Detect which cell encompasses the target text, then output its (X, Y) center coordinate. 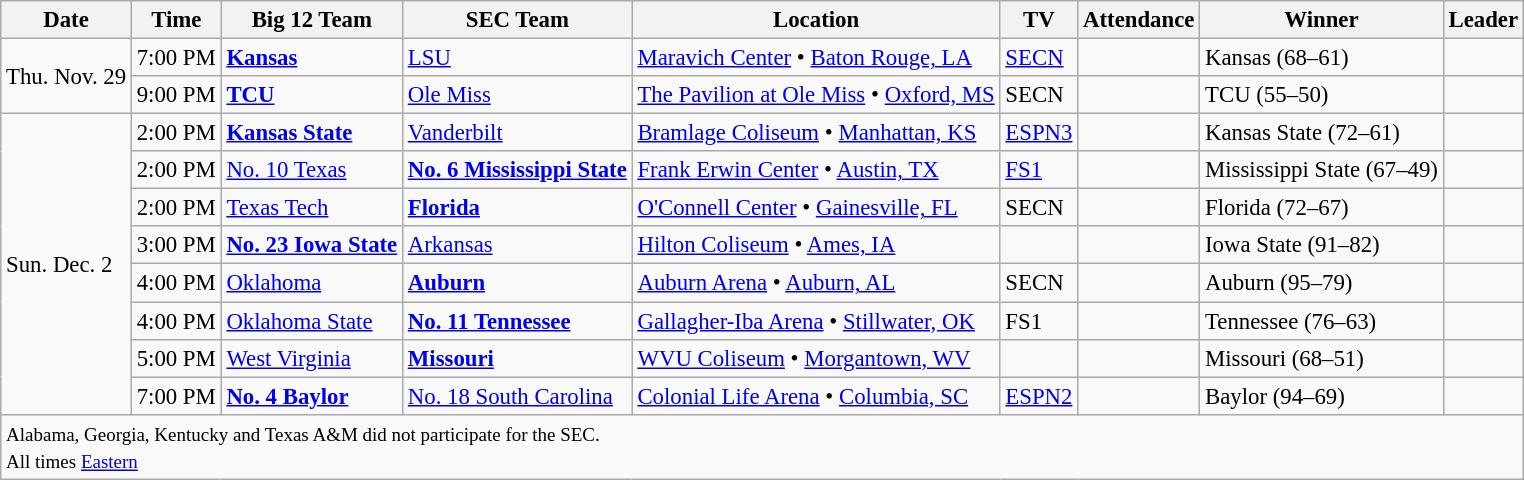
Auburn (95–79) (1322, 283)
No. 23 Iowa State (312, 245)
No. 4 Baylor (312, 396)
Leader (1483, 20)
Mississippi State (67–49) (1322, 170)
Kansas (312, 58)
Frank Erwin Center • Austin, TX (816, 170)
Gallagher-Iba Arena • Stillwater, OK (816, 321)
Ole Miss (518, 95)
Alabama, Georgia, Kentucky and Texas A&M did not participate for the SEC.All times Eastern (762, 446)
ESPN3 (1039, 133)
TCU (55–50) (1322, 95)
9:00 PM (176, 95)
Sun. Dec. 2 (66, 264)
Baylor (94–69) (1322, 396)
Arkansas (518, 245)
Missouri (518, 358)
LSU (518, 58)
No. 18 South Carolina (518, 396)
Oklahoma State (312, 321)
Kansas State (312, 133)
Location (816, 20)
Texas Tech (312, 208)
3:00 PM (176, 245)
Vanderbilt (518, 133)
No. 11 Tennessee (518, 321)
Auburn Arena • Auburn, AL (816, 283)
Missouri (68–51) (1322, 358)
Florida (72–67) (1322, 208)
Time (176, 20)
Florida (518, 208)
Iowa State (91–82) (1322, 245)
No. 6 Mississippi State (518, 170)
ESPN2 (1039, 396)
Attendance (1139, 20)
O'Connell Center • Gainesville, FL (816, 208)
TV (1039, 20)
Thu. Nov. 29 (66, 76)
Maravich Center • Baton Rouge, LA (816, 58)
WVU Coliseum • Morgantown, WV (816, 358)
The Pavilion at Ole Miss • Oxford, MS (816, 95)
Hilton Coliseum • Ames, IA (816, 245)
5:00 PM (176, 358)
Oklahoma (312, 283)
Date (66, 20)
Tennessee (76–63) (1322, 321)
Winner (1322, 20)
Big 12 Team (312, 20)
Kansas (68–61) (1322, 58)
Colonial Life Arena • Columbia, SC (816, 396)
Bramlage Coliseum • Manhattan, KS (816, 133)
Auburn (518, 283)
Kansas State (72–61) (1322, 133)
SEC Team (518, 20)
No. 10 Texas (312, 170)
TCU (312, 95)
West Virginia (312, 358)
